Provide the (X, Y) coordinate of the cell's center where the given text is located.  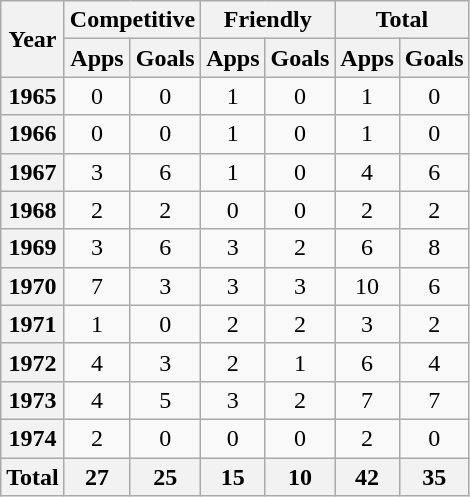
1966 (33, 134)
1971 (33, 324)
1965 (33, 96)
1970 (33, 286)
1972 (33, 362)
27 (96, 477)
Competitive (132, 20)
15 (233, 477)
5 (166, 400)
35 (434, 477)
1968 (33, 210)
1969 (33, 248)
Year (33, 39)
1974 (33, 438)
1973 (33, 400)
25 (166, 477)
42 (367, 477)
1967 (33, 172)
8 (434, 248)
Friendly (268, 20)
